Provide the (x, y) coordinate of the cell's center where the given text is located.  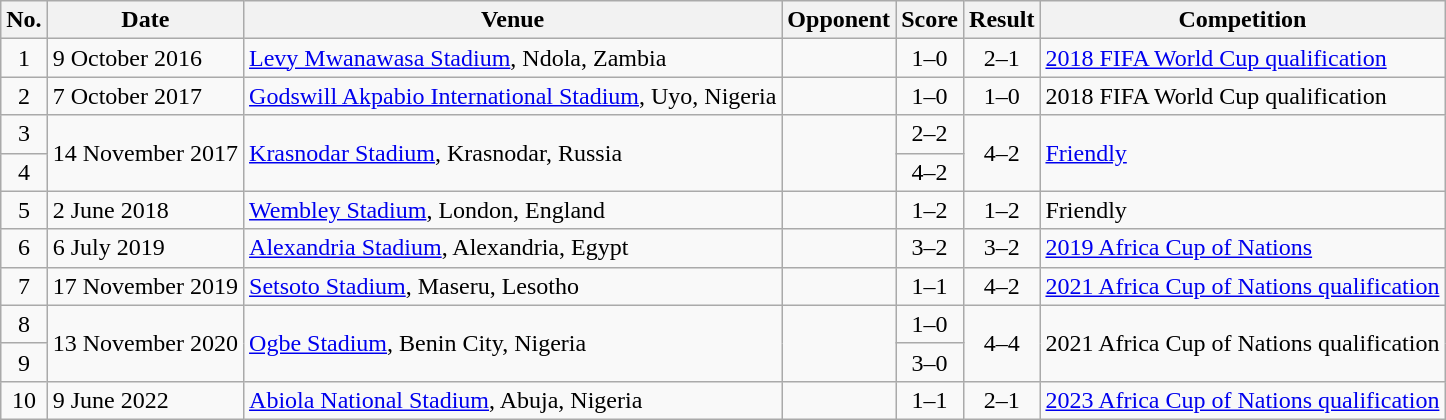
Alexandria Stadium, Alexandria, Egypt (513, 248)
1 (24, 58)
Abiola National Stadium, Abuja, Nigeria (513, 400)
9 October 2016 (145, 58)
Ogbe Stadium, Benin City, Nigeria (513, 343)
9 (24, 362)
Result (1002, 20)
7 October 2017 (145, 96)
3 (24, 134)
Opponent (839, 20)
2–2 (930, 134)
5 (24, 210)
6 July 2019 (145, 248)
Godswill Akpabio International Stadium, Uyo, Nigeria (513, 96)
Wembley Stadium, London, England (513, 210)
9 June 2022 (145, 400)
Venue (513, 20)
4–4 (1002, 343)
3–0 (930, 362)
17 November 2019 (145, 286)
Setsoto Stadium, Maseru, Lesotho (513, 286)
Levy Mwanawasa Stadium, Ndola, Zambia (513, 58)
Date (145, 20)
4 (24, 172)
10 (24, 400)
2023 Africa Cup of Nations qualification (1242, 400)
6 (24, 248)
No. (24, 20)
2 (24, 96)
Krasnodar Stadium, Krasnodar, Russia (513, 153)
14 November 2017 (145, 153)
8 (24, 324)
7 (24, 286)
13 November 2020 (145, 343)
2 June 2018 (145, 210)
Score (930, 20)
2019 Africa Cup of Nations (1242, 248)
Competition (1242, 20)
